Determine the (x, y) coordinate at the center of the cell enclosing the given text.  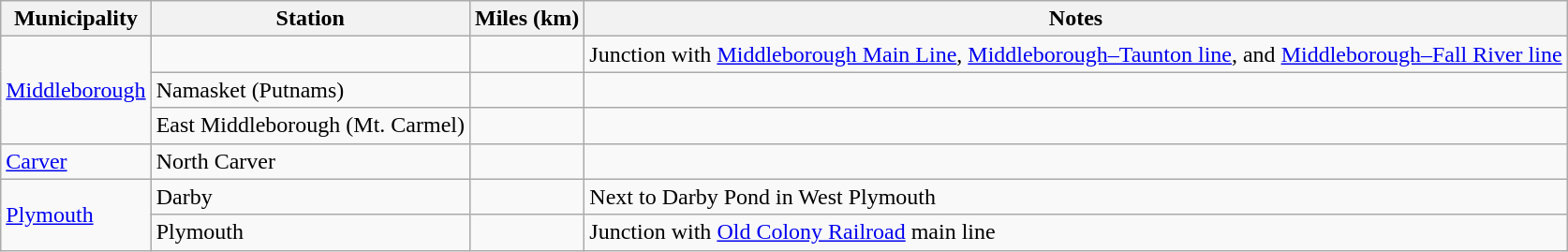
Carver (76, 161)
Junction with Old Colony Railroad main line (1075, 232)
North Carver (310, 161)
East Middleborough (Mt. Carmel) (310, 126)
Next to Darby Pond in West Plymouth (1075, 197)
Darby (310, 197)
Middleborough (76, 90)
Station (310, 19)
Notes (1075, 19)
Municipality (76, 19)
Junction with Middleborough Main Line, Middleborough–Taunton line, and Middleborough–Fall River line (1075, 54)
Miles (km) (526, 19)
Namasket (Putnams) (310, 90)
